Scan for the cell matching the given text and deliver its (x, y) coordinate at center. 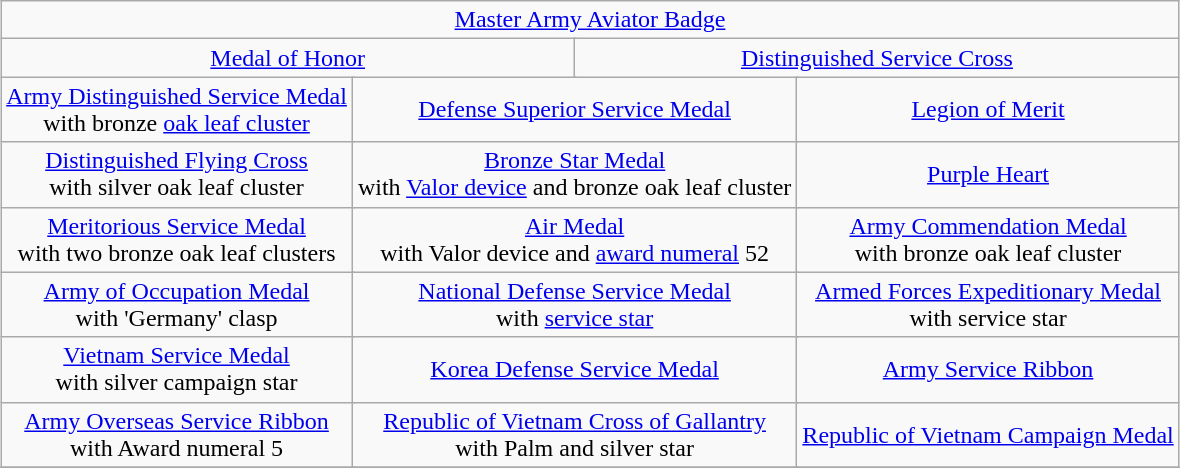
Purple Heart (988, 174)
Army Service Ribbon (988, 370)
Master Army Aviator Badge (590, 20)
Army Distinguished Service Medalwith bronze oak leaf cluster (177, 110)
Vietnam Service Medalwith silver campaign star (177, 370)
Medal of Honor (288, 58)
Legion of Merit (988, 110)
Army Overseas Service Ribbonwith Award numeral 5 (177, 434)
Air Medalwith Valor device and award numeral 52 (574, 240)
Republic of Vietnam Cross of Gallantrywith Palm and silver star (574, 434)
Army Commendation Medalwith bronze oak leaf cluster (988, 240)
Bronze Star Medalwith Valor device and bronze oak leaf cluster (574, 174)
Defense Superior Service Medal (574, 110)
Distinguished Service Cross (878, 58)
National Defense Service Medalwith service star (574, 304)
Republic of Vietnam Campaign Medal (988, 434)
Korea Defense Service Medal (574, 370)
Distinguished Flying Crosswith silver oak leaf cluster (177, 174)
Meritorious Service Medalwith two bronze oak leaf clusters (177, 240)
Armed Forces Expeditionary Medalwith service star (988, 304)
Army of Occupation Medalwith 'Germany' clasp (177, 304)
